Provide the [X, Y] coordinate of the cell's center where the given text is located.  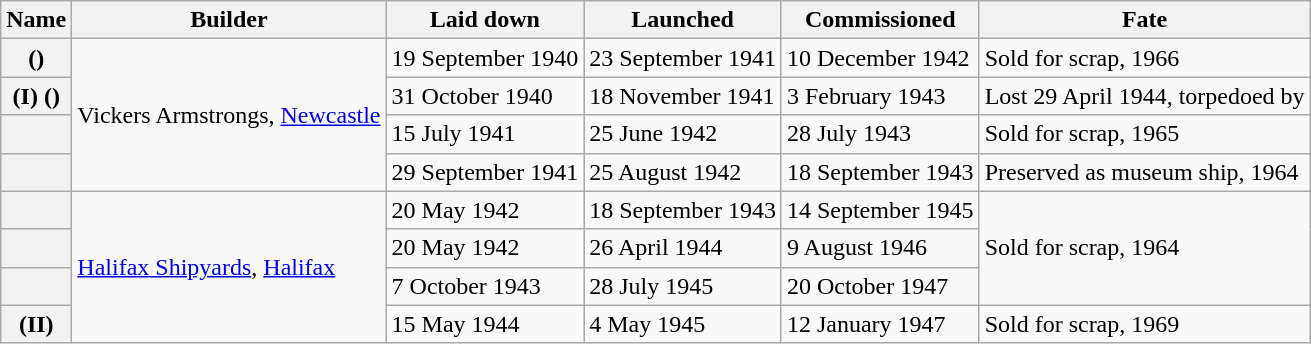
18 November 1941 [683, 96]
29 September 1941 [485, 172]
Name [36, 20]
Preserved as museum ship, 1964 [1144, 172]
10 December 1942 [880, 58]
Sold for scrap, 1964 [1144, 248]
(I) () [36, 96]
31 October 1940 [485, 96]
25 June 1942 [683, 134]
Fate [1144, 20]
Launched [683, 20]
28 July 1943 [880, 134]
Sold for scrap, 1966 [1144, 58]
19 September 1940 [485, 58]
15 May 1944 [485, 324]
3 February 1943 [880, 96]
Laid down [485, 20]
14 September 1945 [880, 210]
Sold for scrap, 1965 [1144, 134]
15 July 1941 [485, 134]
() [36, 58]
9 August 1946 [880, 248]
Lost 29 April 1944, torpedoed by [1144, 96]
7 October 1943 [485, 286]
4 May 1945 [683, 324]
12 January 1947 [880, 324]
Sold for scrap, 1969 [1144, 324]
Vickers Armstrongs, Newcastle [229, 115]
25 August 1942 [683, 172]
Commissioned [880, 20]
Halifax Shipyards, Halifax [229, 267]
Builder [229, 20]
28 July 1945 [683, 286]
23 September 1941 [683, 58]
(II) [36, 324]
20 October 1947 [880, 286]
26 April 1944 [683, 248]
